Find where the given text appears and provide that cell's center as (x, y) coordinate. 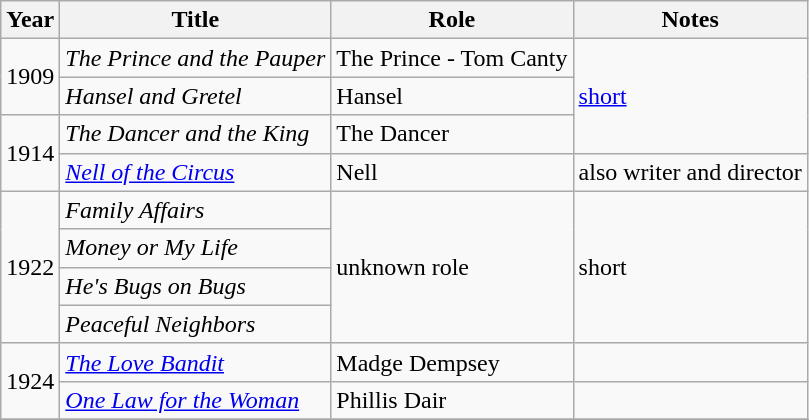
Money or My Life (196, 248)
He's Bugs on Bugs (196, 286)
The Love Bandit (196, 362)
Nell (452, 172)
1909 (30, 77)
Hansel and Gretel (196, 96)
Family Affairs (196, 210)
Madge Dempsey (452, 362)
Nell of the Circus (196, 172)
Phillis Dair (452, 400)
Year (30, 20)
The Dancer (452, 134)
The Prince and the Pauper (196, 58)
The Dancer and the King (196, 134)
also writer and director (690, 172)
One Law for the Woman (196, 400)
Role (452, 20)
unknown role (452, 267)
1914 (30, 153)
Notes (690, 20)
1922 (30, 267)
Hansel (452, 96)
Title (196, 20)
1924 (30, 381)
Peaceful Neighbors (196, 324)
The Prince - Tom Canty (452, 58)
